Return the (x, y) coordinate for the center point of the cell that contains the specified text.  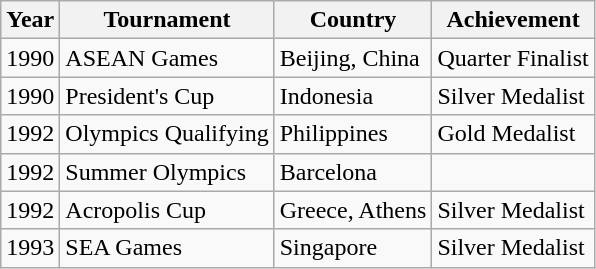
Indonesia (353, 96)
SEA Games (167, 248)
Year (30, 20)
ASEAN Games (167, 58)
Quarter Finalist (513, 58)
President's Cup (167, 96)
Achievement (513, 20)
Philippines (353, 134)
Acropolis Cup (167, 210)
Country (353, 20)
Summer Olympics (167, 172)
Barcelona (353, 172)
Beijing, China (353, 58)
1993 (30, 248)
Gold Medalist (513, 134)
Singapore (353, 248)
Olympics Qualifying (167, 134)
Greece, Athens (353, 210)
Tournament (167, 20)
